Scan for the cell matching the given text and deliver its (x, y) coordinate at center. 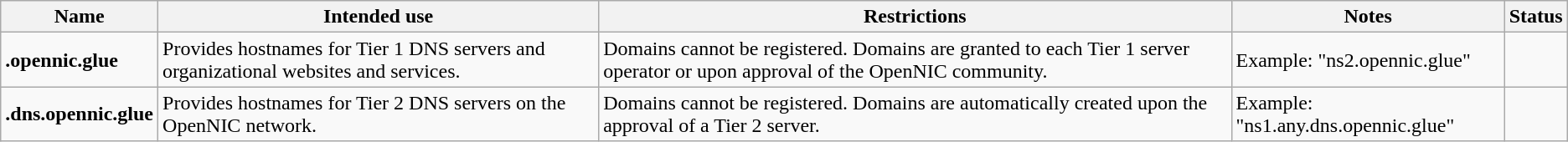
Name (80, 17)
Restrictions (915, 17)
Example: "ns2.opennic.glue" (1368, 60)
Example: "ns1.any.dns.opennic.glue" (1368, 114)
Provides hostnames for Tier 2 DNS servers on the OpenNIC network. (379, 114)
Status (1536, 17)
.opennic.glue (80, 60)
Notes (1368, 17)
Provides hostnames for Tier 1 DNS servers and organizational websites and services. (379, 60)
.dns.opennic.glue (80, 114)
Domains cannot be registered. Domains are automatically created upon the approval of a Tier 2 server. (915, 114)
Domains cannot be registered. Domains are granted to each Tier 1 server operator or upon approval of the OpenNIC community. (915, 60)
Intended use (379, 17)
